Return the (x, y) coordinate for the center point of the cell that contains the specified text.  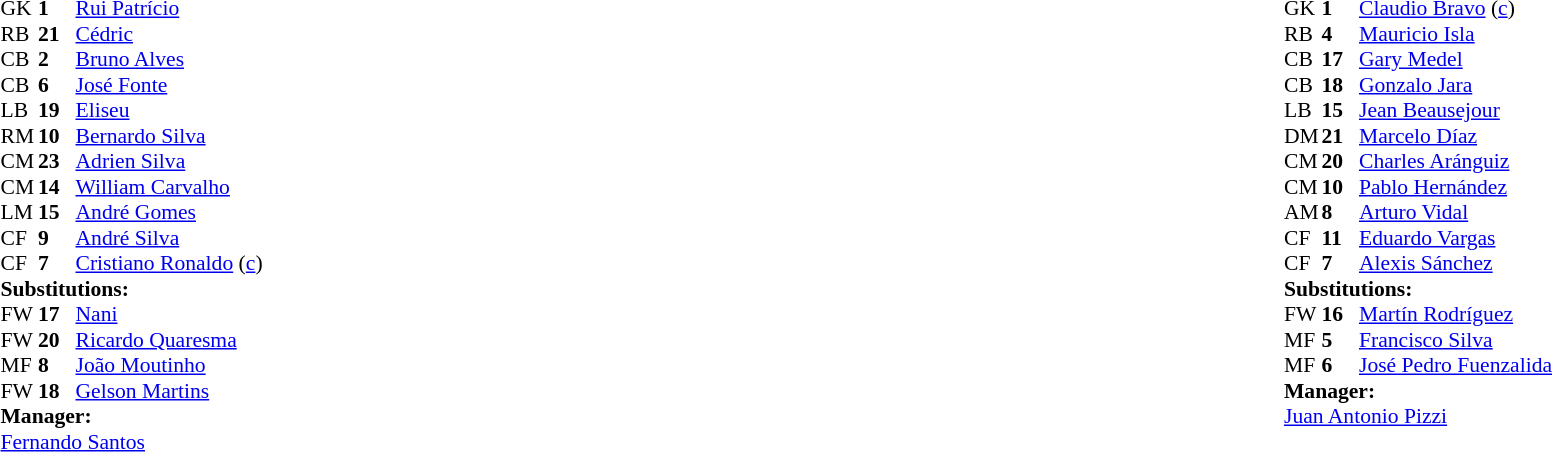
DM (1303, 136)
Gonzalo Jara (1456, 85)
José Fonte (170, 85)
Mauricio Isla (1456, 34)
William Carvalho (170, 187)
9 (57, 238)
André Gomes (170, 213)
14 (57, 187)
Adrien Silva (170, 161)
Gelson Martins (170, 391)
LM (19, 213)
José Pedro Fuenzalida (1456, 365)
11 (1340, 238)
Pablo Hernández (1456, 187)
Francisco Silva (1456, 340)
João Moutinho (170, 365)
Arturo Vidal (1456, 213)
Ricardo Quaresma (170, 340)
Eliseu (170, 111)
Bernardo Silva (170, 136)
Martín Rodríguez (1456, 315)
Alexis Sánchez (1456, 263)
4 (1340, 34)
AM (1303, 213)
Juan Antonio Pizzi (1418, 417)
Bruno Alves (170, 59)
Marcelo Díaz (1456, 136)
Gary Medel (1456, 59)
19 (57, 111)
André Silva (170, 238)
Cristiano Ronaldo (c) (170, 263)
23 (57, 161)
Jean Beausejour (1456, 111)
Cédric (170, 34)
5 (1340, 340)
Eduardo Vargas (1456, 238)
Charles Aránguiz (1456, 161)
Nani (170, 315)
2 (57, 59)
16 (1340, 315)
RM (19, 136)
